Capture the cell that displays the provided text and extract its [X, Y] central coordinate. 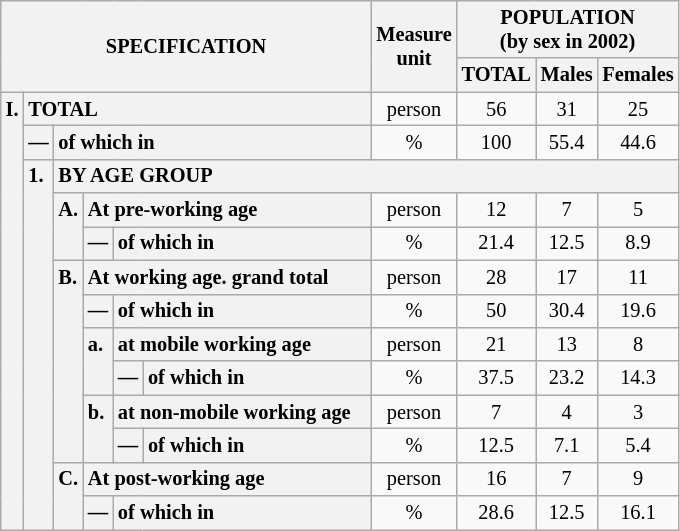
8 [638, 344]
5.4 [638, 445]
4 [567, 412]
31 [567, 109]
56 [496, 109]
16 [496, 479]
1. [38, 344]
a. [98, 360]
At pre-working age [227, 210]
44.6 [638, 142]
Males [567, 75]
C. [68, 496]
11 [638, 277]
23.2 [567, 378]
I. [12, 311]
25 [638, 109]
At working age. grand total [227, 277]
A. [68, 226]
30.4 [567, 311]
13 [567, 344]
17 [567, 277]
12 [496, 210]
POPULATION (by sex in 2002) [568, 29]
50 [496, 311]
Females [638, 75]
3 [638, 412]
b. [98, 428]
5 [638, 210]
19.6 [638, 311]
7.1 [567, 445]
at mobile working age [242, 344]
55.4 [567, 142]
at non-mobile working age [242, 412]
At post-working age [227, 479]
16.1 [638, 513]
Measure unit [414, 46]
14.3 [638, 378]
SPECIFICATION [186, 46]
37.5 [496, 378]
28.6 [496, 513]
21.4 [496, 243]
BY AGE GROUP [366, 176]
8.9 [638, 243]
28 [496, 277]
9 [638, 479]
100 [496, 142]
B. [68, 361]
21 [496, 344]
